Return the (X, Y) coordinate for the center point of the cell that contains the specified text.  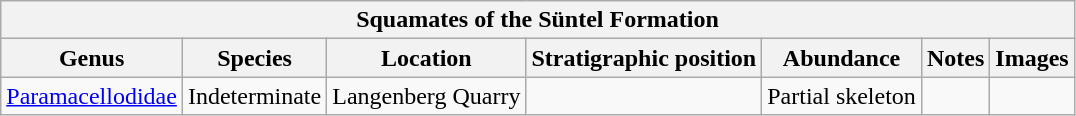
Partial skeleton (842, 96)
Genus (92, 58)
Indeterminate (254, 96)
Images (1032, 58)
Stratigraphic position (644, 58)
Notes (955, 58)
Langenberg Quarry (426, 96)
Abundance (842, 58)
Species (254, 58)
Squamates of the Süntel Formation (538, 20)
Paramacellodidae (92, 96)
Location (426, 58)
